Locate the cell with the specified text and output its (X, Y) center coordinate. 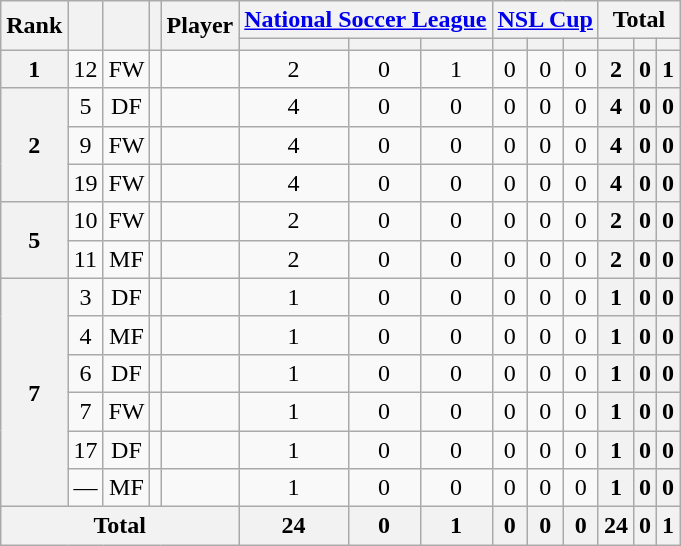
17 (86, 449)
National Soccer League (366, 20)
3 (86, 297)
Player (200, 26)
19 (86, 183)
9 (86, 145)
10 (86, 221)
— (86, 488)
6 (86, 373)
NSL Cup (545, 20)
11 (86, 259)
Rank (34, 26)
12 (86, 69)
